Pinpoint the cell where the given text exists, returning its (x, y) midpoint coordinate. 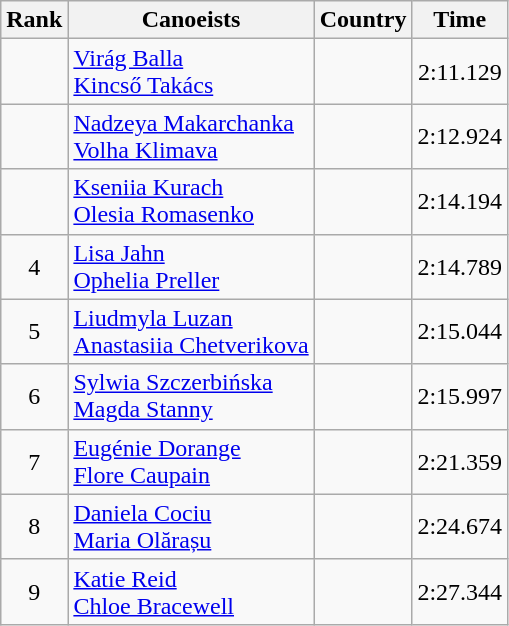
2:14.194 (460, 202)
4 (34, 266)
7 (34, 462)
Liudmyla LuzanAnastasiia Chetverikova (191, 332)
Sylwia SzczerbińskaMagda Stanny (191, 396)
2:24.674 (460, 526)
9 (34, 592)
Time (460, 20)
8 (34, 526)
Eugénie DorangeFlore Caupain (191, 462)
Country (363, 20)
Daniela CociuMaria Olărașu (191, 526)
2:21.359 (460, 462)
2:14.789 (460, 266)
5 (34, 332)
Rank (34, 20)
2:15.997 (460, 396)
6 (34, 396)
Lisa JahnOphelia Preller (191, 266)
Katie ReidChloe Bracewell (191, 592)
2:12.924 (460, 136)
2:11.129 (460, 72)
Nadzeya MakarchankaVolha Klimava (191, 136)
2:15.044 (460, 332)
Kseniia KurachOlesia Romasenko (191, 202)
2:27.344 (460, 592)
Virág BallaKincső Takács (191, 72)
Canoeists (191, 20)
